Return the [X, Y] coordinate for the center point of the cell that contains the specified text.  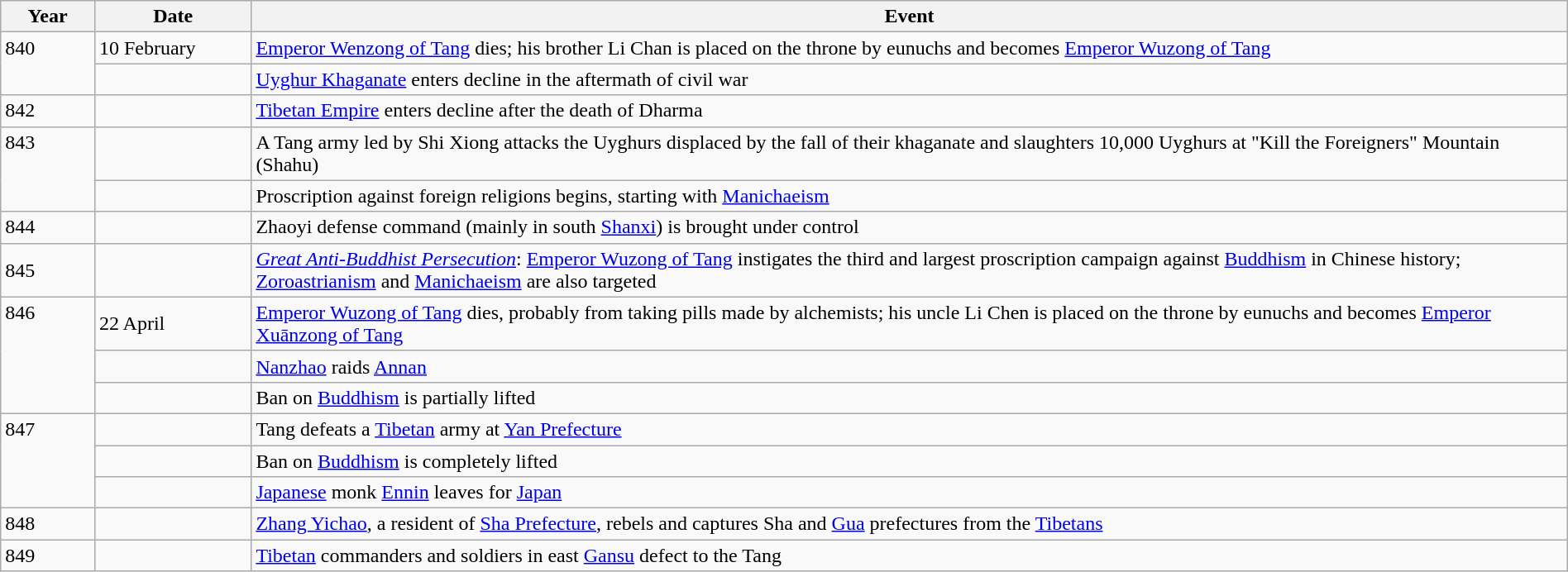
849 [48, 555]
Year [48, 17]
Nanzhao raids Annan [910, 366]
846 [48, 355]
Emperor Wenzong of Tang dies; his brother Li Chan is placed on the throne by eunuchs and becomes Emperor Wuzong of Tang [910, 48]
Japanese monk Ennin leaves for Japan [910, 493]
Ban on Buddhism is partially lifted [910, 398]
10 February [172, 48]
Proscription against foreign religions begins, starting with Manichaeism [910, 196]
Event [910, 17]
848 [48, 524]
Tibetan Empire enters decline after the death of Dharma [910, 111]
843 [48, 169]
22 April [172, 324]
840 [48, 64]
Tang defeats a Tibetan army at Yan Prefecture [910, 429]
Zhaoyi defense command (mainly in south Shanxi) is brought under control [910, 227]
Uyghur Khaganate enters decline in the aftermath of civil war [910, 79]
Date [172, 17]
847 [48, 460]
844 [48, 227]
Ban on Buddhism is completely lifted [910, 460]
Zhang Yichao, a resident of Sha Prefecture, rebels and captures Sha and Gua prefectures from the Tibetans [910, 524]
845 [48, 269]
842 [48, 111]
Tibetan commanders and soldiers in east Gansu defect to the Tang [910, 555]
